Return the (X, Y) coordinate for the center point of the cell that contains the specified text.  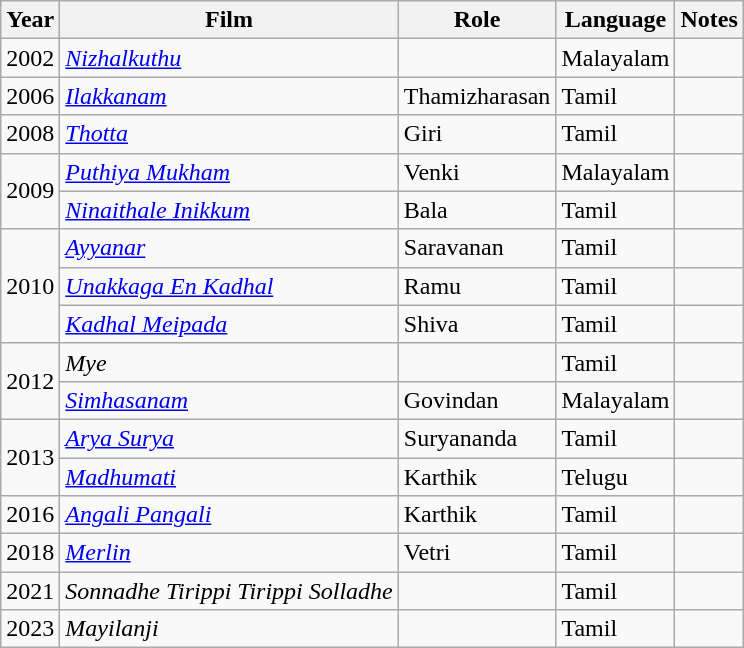
Vetri (477, 553)
Ninaithale Inikkum (229, 210)
2008 (30, 134)
Venki (477, 172)
2012 (30, 381)
Ramu (477, 286)
Film (229, 20)
Puthiya Mukham (229, 172)
Role (477, 20)
2006 (30, 96)
Govindan (477, 400)
Thamizharasan (477, 96)
Ayyanar (229, 248)
Bala (477, 210)
Madhumati (229, 477)
2010 (30, 286)
Telugu (616, 477)
Mye (229, 362)
Simhasanam (229, 400)
Ilakkanam (229, 96)
Giri (477, 134)
Nizhalkuthu (229, 58)
2021 (30, 591)
Shiva (477, 324)
2018 (30, 553)
2002 (30, 58)
Language (616, 20)
2023 (30, 629)
2016 (30, 515)
Unakkaga En Kadhal (229, 286)
Thotta (229, 134)
Suryananda (477, 438)
Year (30, 20)
2009 (30, 191)
Angali Pangali (229, 515)
Merlin (229, 553)
Mayilanji (229, 629)
Sonnadhe Tirippi Tirippi Solladhe (229, 591)
Notes (709, 20)
Arya Surya (229, 438)
Kadhal Meipada (229, 324)
2013 (30, 457)
Saravanan (477, 248)
